Locate the cell with the specified text and output its [x, y] center coordinate. 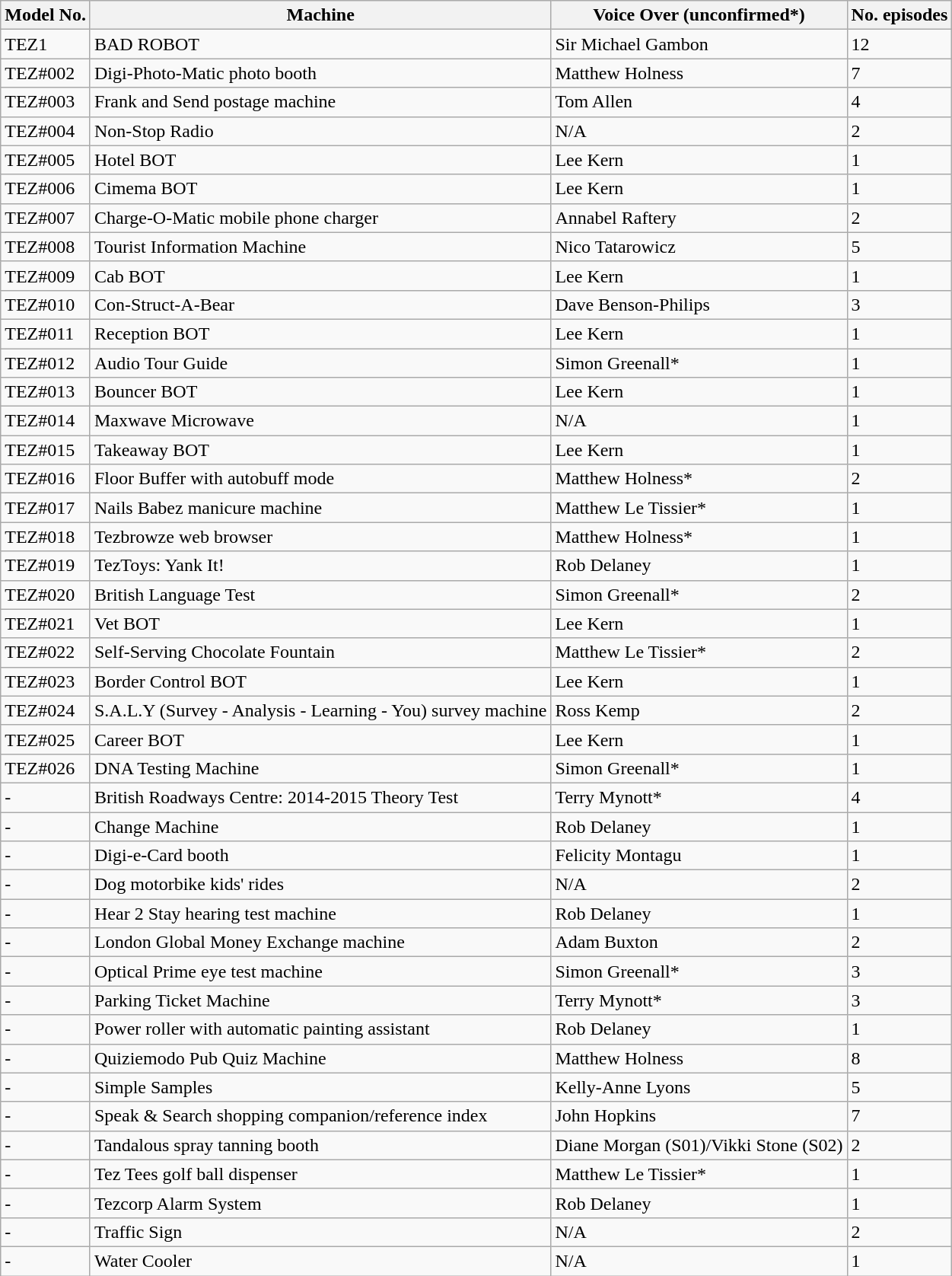
Cab BOT [320, 276]
Dog motorbike kids' rides [320, 885]
TEZ#006 [46, 189]
Border Control BOT [320, 681]
Tom Allen [699, 102]
TEZ#018 [46, 537]
Traffic Sign [320, 1232]
Power roller with automatic painting assistant [320, 1029]
Tandalous spray tanning booth [320, 1145]
TEZ#003 [46, 102]
John Hopkins [699, 1116]
Nico Tatarowicz [699, 247]
British Language Test [320, 595]
Felicity Montagu [699, 856]
Non-Stop Radio [320, 131]
Cimema BOT [320, 189]
TEZ#024 [46, 710]
TEZ#020 [46, 595]
TEZ#010 [46, 305]
Hotel BOT [320, 160]
TEZ#015 [46, 450]
Kelly-Anne Lyons [699, 1087]
TEZ#007 [46, 218]
Optical Prime eye test machine [320, 971]
Model No. [46, 15]
Takeaway BOT [320, 450]
Tourist Information Machine [320, 247]
Career BOT [320, 739]
TEZ#002 [46, 73]
Tez Tees golf ball dispenser [320, 1174]
Annabel Raftery [699, 218]
Water Cooler [320, 1261]
TEZ#012 [46, 363]
Vet BOT [320, 624]
TEZ#013 [46, 392]
Ross Kemp [699, 710]
Machine [320, 15]
Dave Benson-Philips [699, 305]
12 [899, 44]
TEZ#014 [46, 421]
TezToys: Yank It! [320, 566]
London Global Money Exchange machine [320, 943]
Sir Michael Gambon [699, 44]
TEZ#026 [46, 768]
TEZ#016 [46, 479]
TEZ#025 [46, 739]
Parking Ticket Machine [320, 1000]
British Roadways Centre: 2014-2015 Theory Test [320, 797]
Nails Babez manicure machine [320, 508]
Voice Over (unconfirmed*) [699, 15]
Hear 2 Stay hearing test machine [320, 914]
Con-Struct-A-Bear [320, 305]
TEZ#011 [46, 333]
8 [899, 1058]
Simple Samples [320, 1087]
TEZ#009 [46, 276]
S.A.L.Y (Survey - Analysis - Learning - You) survey machine [320, 710]
Quiziemodo Pub Quiz Machine [320, 1058]
TEZ#022 [46, 652]
Digi-Photo-Matic photo booth [320, 73]
Charge-O-Matic mobile phone charger [320, 218]
Diane Morgan (S01)/Vikki Stone (S02) [699, 1145]
TEZ#008 [46, 247]
BAD ROBOT [320, 44]
TEZ#017 [46, 508]
TEZ#019 [46, 566]
Speak & Search shopping companion/reference index [320, 1116]
DNA Testing Machine [320, 768]
Reception BOT [320, 333]
TEZ#004 [46, 131]
Bouncer BOT [320, 392]
No. episodes [899, 15]
TEZ1 [46, 44]
Adam Buxton [699, 943]
Floor Buffer with autobuff mode [320, 479]
Self-Serving Chocolate Fountain [320, 652]
Frank and Send postage machine [320, 102]
Digi-e-Card booth [320, 856]
Maxwave Microwave [320, 421]
Tezcorp Alarm System [320, 1203]
TEZ#005 [46, 160]
TEZ#023 [46, 681]
Change Machine [320, 826]
Tezbrowze web browser [320, 537]
TEZ#021 [46, 624]
Audio Tour Guide [320, 363]
